Output the [X, Y] coordinate of the center of the cell containing the given text.  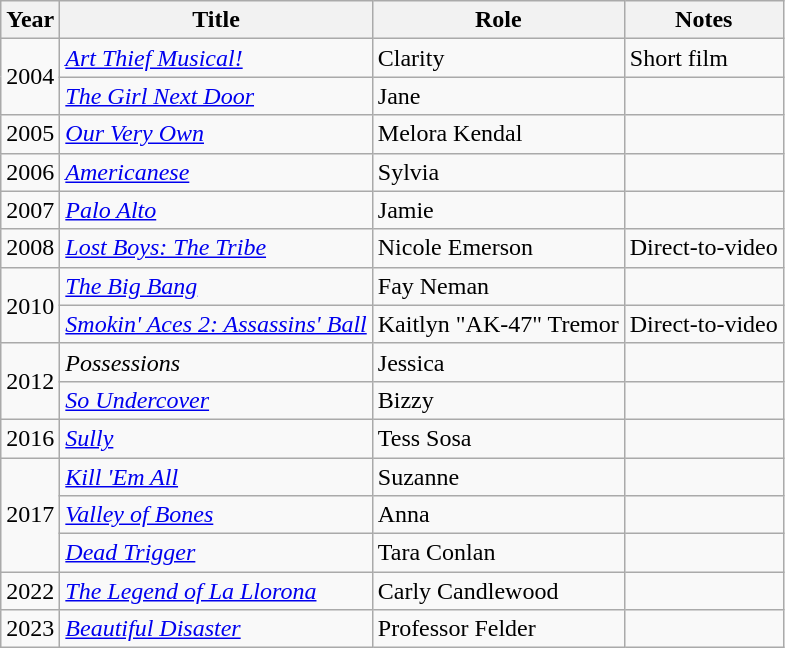
Year [30, 20]
2016 [30, 438]
Palo Alto [216, 210]
Suzanne [498, 477]
Jamie [498, 210]
Title [216, 20]
Short film [704, 58]
Valley of Bones [216, 515]
2007 [30, 210]
2008 [30, 248]
2022 [30, 591]
Smokin' Aces 2: Assassins' Ball [216, 324]
Tess Sosa [498, 438]
Our Very Own [216, 134]
Jane [498, 96]
Dead Trigger [216, 553]
Lost Boys: The Tribe [216, 248]
2017 [30, 515]
Beautiful Disaster [216, 629]
Carly Candlewood [498, 591]
Fay Neman [498, 286]
Possessions [216, 362]
2012 [30, 381]
Notes [704, 20]
Sully [216, 438]
2006 [30, 172]
Nicole Emerson [498, 248]
Melora Kendal [498, 134]
So Undercover [216, 400]
Kaitlyn "AK-47" Tremor [498, 324]
Role [498, 20]
The Girl Next Door [216, 96]
The Big Bang [216, 286]
Americanese [216, 172]
Tara Conlan [498, 553]
Bizzy [498, 400]
Kill 'Em All [216, 477]
Anna [498, 515]
The Legend of La Llorona [216, 591]
2010 [30, 305]
Professor Felder [498, 629]
Jessica [498, 362]
2005 [30, 134]
2004 [30, 77]
Clarity [498, 58]
Sylvia [498, 172]
2023 [30, 629]
Art Thief Musical! [216, 58]
